Locate the cell with the specified text and output its (X, Y) center coordinate. 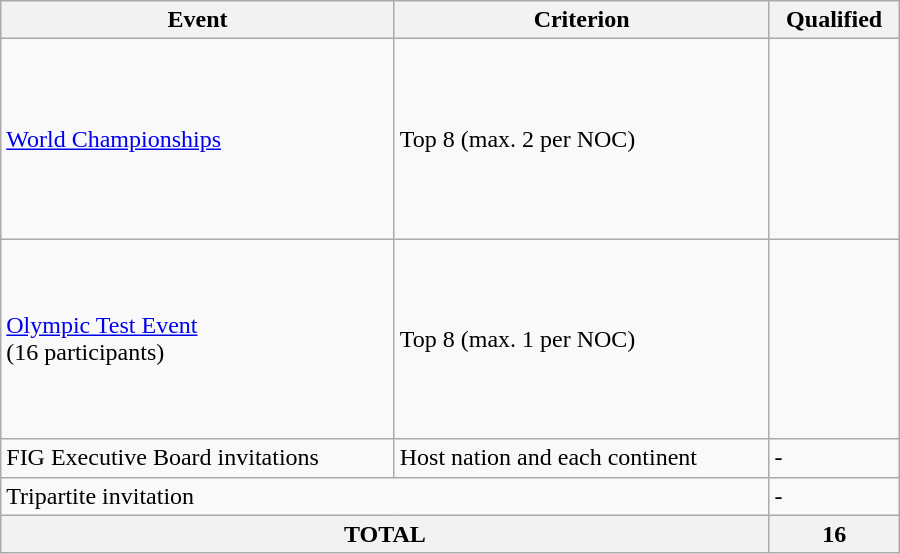
Criterion (582, 20)
Top 8 (max. 2 per NOC) (582, 139)
Qualified (834, 20)
Olympic Test Event(16 participants) (198, 339)
World Championships (198, 139)
FIG Executive Board invitations (198, 458)
Top 8 (max. 1 per NOC) (582, 339)
Host nation and each continent (582, 458)
TOTAL (385, 534)
16 (834, 534)
Event (198, 20)
Tripartite invitation (385, 496)
